Pinpoint the cell where the given text exists, returning its [x, y] midpoint coordinate. 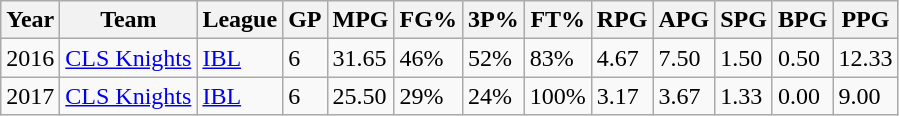
3P% [493, 20]
FT% [558, 20]
9.00 [866, 96]
24% [493, 96]
2017 [30, 96]
APG [684, 20]
12.33 [866, 58]
100% [558, 96]
League [240, 20]
RPG [622, 20]
0.50 [802, 58]
25.50 [360, 96]
FG% [428, 20]
4.67 [622, 58]
SPG [744, 20]
BPG [802, 20]
31.65 [360, 58]
2016 [30, 58]
1.33 [744, 96]
3.17 [622, 96]
29% [428, 96]
3.67 [684, 96]
0.00 [802, 96]
PPG [866, 20]
Year [30, 20]
46% [428, 58]
7.50 [684, 58]
MPG [360, 20]
52% [493, 58]
Team [128, 20]
1.50 [744, 58]
83% [558, 58]
GP [305, 20]
